Pinpoint the cell where the given text exists, returning its (X, Y) midpoint coordinate. 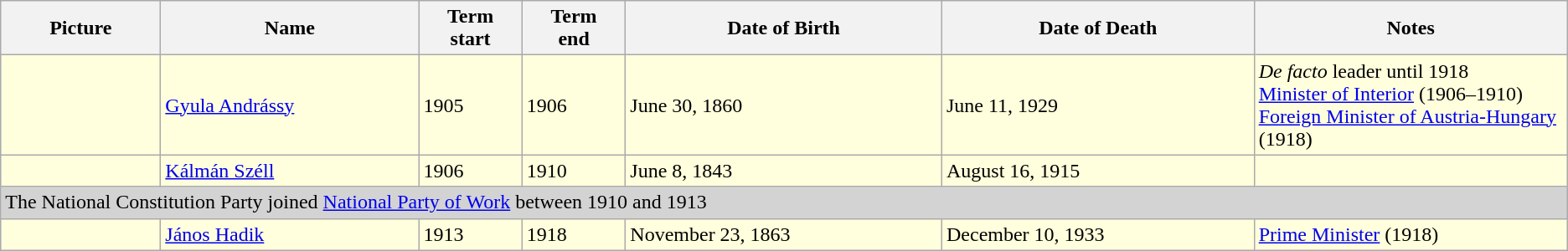
December 10, 1933 (1097, 234)
June 8, 1843 (784, 171)
Gyula Andrássy (290, 105)
Kálmán Széll (290, 171)
June 11, 1929 (1097, 105)
Termstart (471, 28)
János Hadik (290, 234)
De facto leader until 1918 Minister of Interior (1906–1910)Foreign Minister of Austria-Hungary (1918) (1411, 105)
August 16, 1915 (1097, 171)
Picture (80, 28)
June 30, 1860 (784, 105)
1905 (471, 105)
Name (290, 28)
November 23, 1863 (784, 234)
The National Constitution Party joined National Party of Work between 1910 and 1913 (784, 202)
1918 (573, 234)
1910 (573, 171)
Termend (573, 28)
1913 (471, 234)
Date of Birth (784, 28)
Date of Death (1097, 28)
Prime Minister (1918) (1411, 234)
Notes (1411, 28)
